Locate the cell with the specified text and output its (x, y) center coordinate. 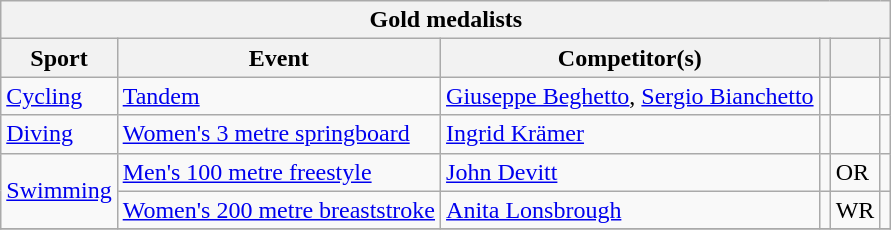
Tandem (278, 96)
John Devitt (630, 172)
Ingrid Krämer (630, 134)
Women's 200 metre breaststroke (278, 210)
Competitor(s) (630, 58)
Gold medalists (446, 20)
Anita Lonsbrough (630, 210)
Cycling (59, 96)
Diving (59, 134)
Sport (59, 58)
Women's 3 metre springboard (278, 134)
Giuseppe Beghetto, Sergio Bianchetto (630, 96)
WR (855, 210)
Swimming (59, 191)
OR (855, 172)
Men's 100 metre freestyle (278, 172)
Event (278, 58)
